Pinpoint the cell where the given text exists, returning its (X, Y) midpoint coordinate. 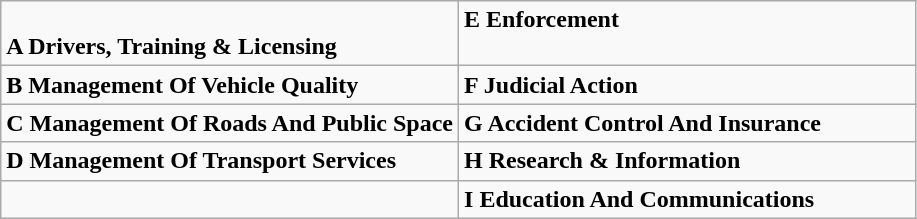
G Accident Control And Insurance (688, 123)
D Management Of Transport Services (230, 161)
E Enforcement (688, 34)
C Management Of Roads And Public Space (230, 123)
A Drivers, Training & Licensing (230, 34)
B Management Of Vehicle Quality (230, 85)
I Education And Communications (688, 199)
H Research & Information (688, 161)
F Judicial Action (688, 85)
